Identify which cell holds the provided text, then report its [x, y] central coordinate. 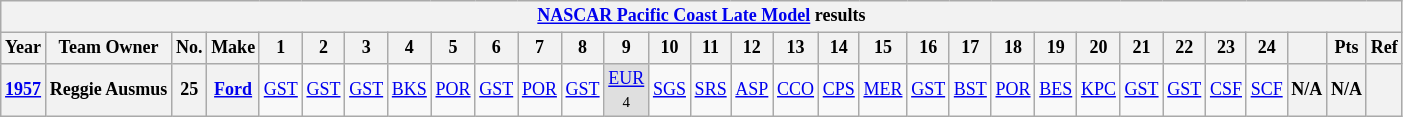
23 [1226, 48]
EUR4 [626, 90]
17 [970, 48]
Reggie Ausmus [108, 90]
Make [234, 48]
KPC [1099, 90]
25 [190, 90]
Year [24, 48]
MER [883, 90]
22 [1184, 48]
1 [280, 48]
SGS [670, 90]
7 [540, 48]
3 [366, 48]
No. [190, 48]
14 [838, 48]
CSF [1226, 90]
ASP [752, 90]
21 [1142, 48]
12 [752, 48]
6 [496, 48]
Pts [1347, 48]
SCF [1266, 90]
2 [324, 48]
8 [582, 48]
5 [453, 48]
Ford [234, 90]
13 [796, 48]
10 [670, 48]
SRS [710, 90]
11 [710, 48]
BKS [409, 90]
CPS [838, 90]
16 [928, 48]
BST [970, 90]
1957 [24, 90]
18 [1013, 48]
20 [1099, 48]
4 [409, 48]
15 [883, 48]
9 [626, 48]
NASCAR Pacific Coast Late Model results [702, 16]
BES [1056, 90]
CCO [796, 90]
19 [1056, 48]
24 [1266, 48]
Ref [1384, 48]
Team Owner [108, 48]
